For the text-containing cell, return its midpoint in (X, Y) coordinate format. 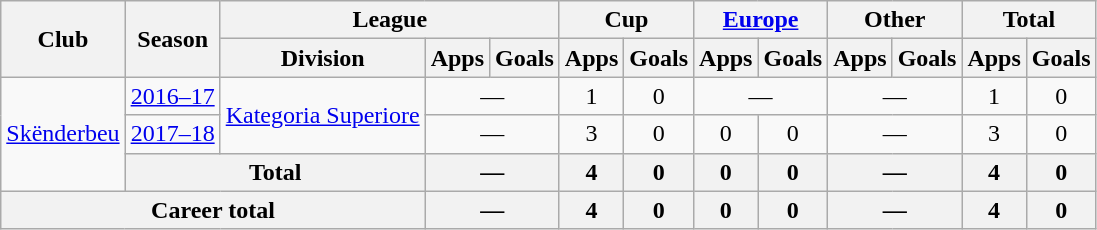
Career total (213, 210)
Club (63, 39)
Season (172, 39)
Skënderbeu (63, 134)
Kategoria Superiore (322, 115)
Europe (761, 20)
Other (895, 20)
Cup (626, 20)
Division (322, 58)
League (390, 20)
2016–17 (172, 96)
2017–18 (172, 134)
